Determine the [x, y] coordinate at the center of the cell enclosing the given text.  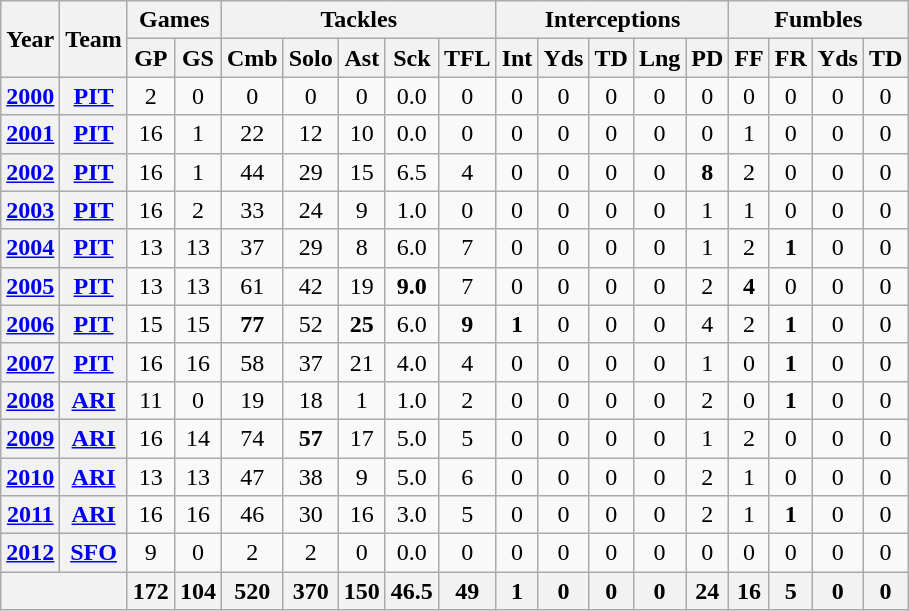
2006 [30, 324]
77 [252, 324]
Tackles [358, 20]
2001 [30, 134]
FF [749, 58]
14 [198, 438]
46.5 [412, 591]
74 [252, 438]
17 [362, 438]
2009 [30, 438]
GP [150, 58]
2011 [30, 515]
42 [310, 286]
33 [252, 210]
Team [94, 39]
Sck [412, 58]
2002 [30, 172]
GS [198, 58]
172 [150, 591]
Solo [310, 58]
25 [362, 324]
Lng [659, 58]
150 [362, 591]
2000 [30, 96]
6.5 [412, 172]
520 [252, 591]
6 [467, 477]
Cmb [252, 58]
61 [252, 286]
3.0 [412, 515]
11 [150, 400]
9.0 [412, 286]
SFO [94, 553]
Games [174, 20]
52 [310, 324]
2007 [30, 362]
Year [30, 39]
Ast [362, 58]
FR [790, 58]
2004 [30, 248]
2005 [30, 286]
Int [517, 58]
47 [252, 477]
2003 [30, 210]
58 [252, 362]
2012 [30, 553]
22 [252, 134]
10 [362, 134]
370 [310, 591]
30 [310, 515]
4.0 [412, 362]
46 [252, 515]
Fumbles [818, 20]
18 [310, 400]
TFL [467, 58]
Interceptions [612, 20]
104 [198, 591]
12 [310, 134]
2008 [30, 400]
PD [708, 58]
49 [467, 591]
44 [252, 172]
21 [362, 362]
57 [310, 438]
38 [310, 477]
2010 [30, 477]
